Find where the given text appears and provide that cell's center as (X, Y) coordinate. 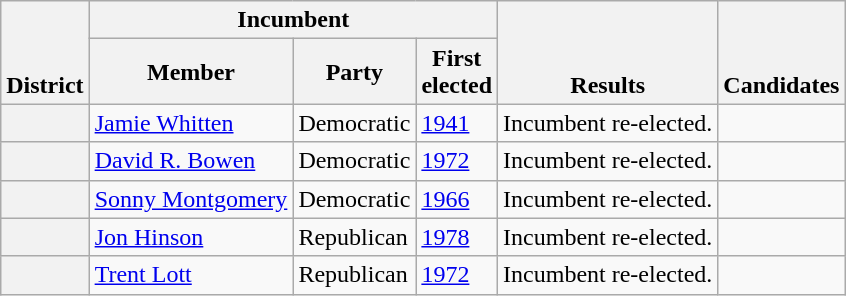
Firstelected (457, 72)
1941 (457, 123)
Jamie Whitten (191, 123)
David R. Bowen (191, 161)
Results (608, 52)
Trent Lott (191, 275)
Party (354, 72)
Incumbent (293, 20)
1978 (457, 237)
Candidates (782, 52)
Jon Hinson (191, 237)
Sonny Montgomery (191, 199)
1966 (457, 199)
District (45, 52)
Member (191, 72)
